Scan for the cell matching the given text and deliver its (X, Y) coordinate at center. 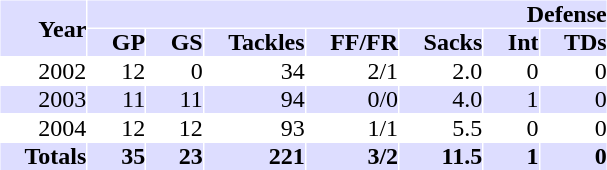
Int (512, 42)
35 (116, 156)
34 (254, 72)
94 (254, 100)
2/1 (352, 72)
Tackles (254, 42)
Sacks (442, 42)
2004 (43, 128)
FF/FR (352, 42)
0/0 (352, 100)
93 (254, 128)
GS (175, 42)
2.0 (442, 72)
TDs (574, 42)
221 (254, 156)
GP (116, 42)
1/1 (352, 128)
11.5 (442, 156)
23 (175, 156)
5.5 (442, 128)
4.0 (442, 100)
2002 (43, 72)
2003 (43, 100)
3/2 (352, 156)
Year (43, 28)
Defense (348, 14)
Totals (43, 156)
